Return (X, Y) of the center of cell containing provided text 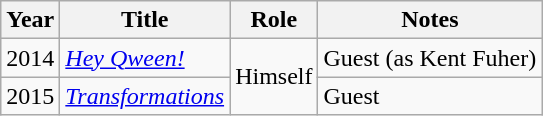
Himself (274, 77)
Guest (as Kent Fuher) (430, 58)
Title (145, 20)
Notes (430, 20)
Guest (430, 96)
Role (274, 20)
2014 (30, 58)
Hey Qween! (145, 58)
2015 (30, 96)
Year (30, 20)
Transformations (145, 96)
